Return the [X, Y] coordinate for the center point of the cell that contains the specified text.  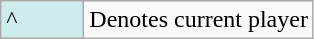
^ [42, 20]
Denotes current player [199, 20]
